Pinpoint the cell where the given text exists, returning its [X, Y] midpoint coordinate. 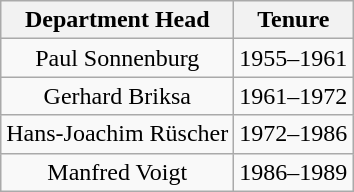
1972–1986 [294, 134]
Paul Sonnenburg [118, 58]
Gerhard Briksa [118, 96]
1986–1989 [294, 172]
1955–1961 [294, 58]
Tenure [294, 20]
1961–1972 [294, 96]
Department Head [118, 20]
Hans-Joachim Rüscher [118, 134]
Manfred Voigt [118, 172]
